Locate the cell with the specified text and output its [x, y] center coordinate. 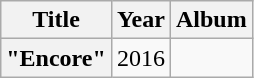
Album [211, 20]
Title [56, 20]
"Encore" [56, 58]
Year [140, 20]
2016 [140, 58]
